Capture the cell that displays the provided text and extract its [x, y] central coordinate. 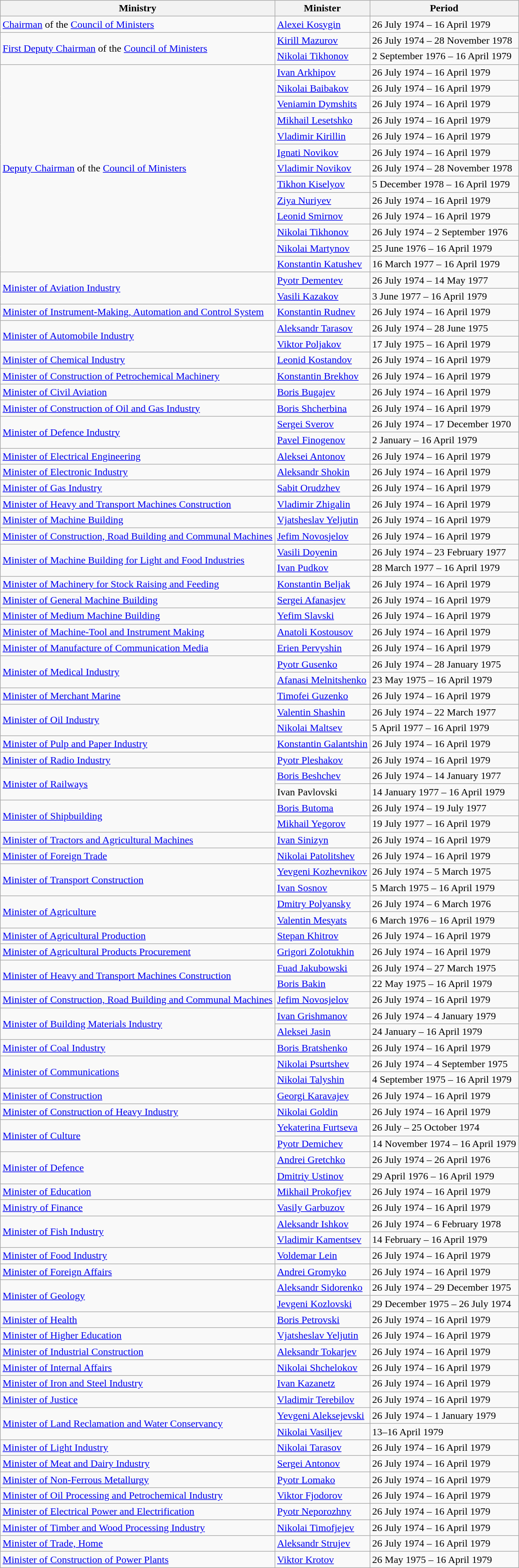
Timofei Guzenko [322, 696]
Minister of Chemical Industry [138, 360]
Konstantin Galantshin [322, 744]
Vladimir Kamentsev [322, 1240]
Minister of Trade, Home [138, 1544]
Pyotr Demichev [322, 1144]
Minister of Internal Affairs [138, 1368]
Ignati Novikov [322, 152]
Veniamin Dymshits [322, 104]
Boris Petrovski [322, 1320]
Minister of Food Industry [138, 1256]
Minister of Land Reclamation and Water Conservancy [138, 1423]
Georgi Karavajev [322, 1096]
Viktor Krotov [322, 1560]
Minister of Defence [138, 1168]
Vasily Garbuzov [322, 1208]
14 November 1974 – 16 April 1979 [444, 1144]
Yevgeni Kozhevnikov [322, 872]
Nikolai Martynov [322, 248]
Period [444, 8]
Minister of Transport Construction [138, 880]
5 December 1978 – 16 April 1979 [444, 184]
Ministry of Finance [138, 1208]
Minister of Merchant Marine [138, 696]
Minister of Automobile Industry [138, 336]
22 May 1975 – 16 April 1979 [444, 984]
Mikhail Yegorov [322, 824]
Minister of Construction of Power Plants [138, 1560]
Minister of Construction of Petrochemical Machinery [138, 376]
Vasili Kazakov [322, 296]
Alexei Kosygin [322, 24]
Minister of Higher Education [138, 1336]
Pyotr Gusenko [322, 664]
Minister of General Machine Building [138, 600]
Ivan Kazanetz [322, 1384]
Nikolai Timofjejev [322, 1528]
Minister of Fish Industry [138, 1232]
Minister of Foreign Affairs [138, 1272]
16 March 1977 – 16 April 1979 [444, 264]
Mikhail Prokofjev [322, 1192]
Deputy Chairman of the Council of Ministers [138, 168]
26 July 1974 – 23 February 1977 [444, 552]
Dmitriy Ustinov [322, 1176]
Yekaterina Furtseva [322, 1128]
Pyotr Pleshakov [322, 760]
Minister of Oil Processing and Petrochemical Industry [138, 1496]
Fuad Jakubowski [322, 968]
Minister of Health [138, 1320]
19 July 1977 – 16 April 1979 [444, 824]
Kirill Mazurov [322, 40]
25 June 1976 – 16 April 1979 [444, 248]
Minister of Defence Industry [138, 432]
Minister of Coal Industry [138, 1048]
Minister of Machine-Tool and Instrument Making [138, 632]
Minister of Construction of Heavy Industry [138, 1112]
26 July 1974 – 22 March 1977 [444, 712]
Konstantin Brekhov [322, 376]
Valentin Shashin [322, 712]
Pyotr Neporozhny [322, 1512]
Pyotr Dementev [322, 280]
Minister of Iron and Steel Industry [138, 1384]
14 January 1977 – 16 April 1979 [444, 792]
23 May 1975 – 16 April 1979 [444, 680]
26 July 1974 – 28 June 1975 [444, 328]
28 March 1977 – 16 April 1979 [444, 568]
Minister of Railways [138, 784]
Pyotr Lomako [322, 1479]
Leonid Kostandov [322, 360]
Ivan Arkhipov [322, 72]
Ziya Nuriyev [322, 200]
Yefim Slavski [322, 616]
First Deputy Chairman of the Council of Ministers [138, 48]
Minister of Agriculture [138, 912]
Aleksandr Ishkov [322, 1224]
Sergei Antonov [322, 1463]
26 July 1974 – 27 March 1975 [444, 968]
Erien Pervyshin [322, 648]
Minister of Justice [138, 1400]
Minister of Construction [138, 1096]
Ivan Sinizyn [322, 840]
29 April 1976 – 16 April 1979 [444, 1176]
Aleksandr Tarasov [322, 328]
Minister of Electrical Engineering [138, 456]
Minister of Tractors and Agricultural Machines [138, 840]
Minister of Machinery for Stock Raising and Feeding [138, 584]
Minister of Oil Industry [138, 720]
Minister of Radio Industry [138, 760]
Afanasi Melnitshenko [322, 680]
Aleksei Jasin [322, 1032]
Jevgeni Kozlovski [322, 1304]
Ivan Pudkov [322, 568]
Sabit Orudzhev [322, 488]
Yevgeni Aleksejevski [322, 1415]
Valentin Mesyats [322, 920]
2 September 1976 – 16 April 1979 [444, 56]
Minister of Aviation Industry [138, 288]
Vladimir Terebilov [322, 1400]
Aleksandr Sidorenko [322, 1288]
Nikolai Goldin [322, 1112]
Chairman of the Council of Ministers [138, 24]
Minister of Gas Industry [138, 488]
Ministry [138, 8]
26 July 1974 – 19 July 1977 [444, 808]
Minister of Agricultural Production [138, 936]
Konstantin Rudnev [322, 312]
Minister of Machine Building [138, 520]
26 July 1974 – 5 March 1975 [444, 872]
Minister of Pulp and Paper Industry [138, 744]
26 July 1974 – 4 September 1975 [444, 1064]
Minister of Shipbuilding [138, 816]
Aleksandr Strujev [322, 1544]
Andrei Gromyko [322, 1272]
26 July 1974 – 14 January 1977 [444, 776]
Nikolai Psurtshev [322, 1064]
Minister [322, 8]
Minister of Meat and Dairy Industry [138, 1463]
Nikolai Talyshin [322, 1080]
Anatoli Kostousov [322, 632]
14 February – 16 April 1979 [444, 1240]
26 May 1975 – 16 April 1979 [444, 1560]
Minister of Light Industry [138, 1447]
6 March 1976 – 16 April 1979 [444, 920]
Tikhon Kiselyov [322, 184]
5 March 1975 – 16 April 1979 [444, 888]
Pavel Finogenov [322, 440]
3 June 1977 – 16 April 1979 [444, 296]
Minister of Construction of Oil and Gas Industry [138, 408]
Aleksandr Tokarjev [322, 1352]
Minister of Medium Machine Building [138, 616]
Minister of Non-Ferrous Metallurgy [138, 1479]
Minister of Instrument-Making, Automation and Control System [138, 312]
Viktor Fjodorov [322, 1496]
2 January – 16 April 1979 [444, 440]
26 July 1974 – 6 February 1978 [444, 1224]
26 July – 25 October 1974 [444, 1128]
Nikolai Vasiljev [322, 1431]
Konstantin Katushev [322, 264]
26 July 1974 – 17 December 1970 [444, 424]
Minister of Industrial Construction [138, 1352]
Nikolai Tarasov [322, 1447]
Leonid Smirnov [322, 216]
Ivan Sosnov [322, 888]
Minister of Geology [138, 1296]
Stepan Khitrov [322, 936]
26 July 1974 – 26 April 1976 [444, 1160]
Minister of Manufacture of Communication Media [138, 648]
5 April 1977 – 16 April 1979 [444, 728]
Minister of Education [138, 1192]
Minister of Culture [138, 1136]
Sergei Afanasjev [322, 600]
26 July 1974 – 14 May 1977 [444, 280]
Voldemar Lein [322, 1256]
Nikolai Baibakov [322, 88]
Minister of Electrical Power and Electrification [138, 1512]
26 July 1974 – 6 March 1976 [444, 904]
Minister of Electronic Industry [138, 472]
26 July 1974 – 2 September 1976 [444, 232]
Aleksandr Shokin [322, 472]
Boris Bugajev [322, 392]
Nikolai Maltsev [322, 728]
Mikhail Lesetshko [322, 120]
Ivan Pavlovski [322, 792]
Minister of Timber and Wood Processing Industry [138, 1528]
Nikolai Shchelokov [322, 1368]
Aleksei Antonov [322, 456]
Vladimir Zhigalin [322, 504]
Boris Shcherbina [322, 408]
Vladimir Kirillin [322, 136]
Sergei Sverov [322, 424]
Boris Butoma [322, 808]
Dmitry Polyansky [322, 904]
4 September 1975 – 16 April 1979 [444, 1080]
Minister of Building Materials Industry [138, 1024]
Andrei Gretchko [322, 1160]
Boris Beshchev [322, 776]
Boris Bratshenko [322, 1048]
Minister of Agricultural Products Procurement [138, 952]
Nikolai Patolitshev [322, 856]
26 July 1974 – 28 January 1975 [444, 664]
13–16 April 1979 [444, 1431]
29 December 1975 – 26 July 1974 [444, 1304]
Viktor Poljakov [322, 344]
17 July 1975 – 16 April 1979 [444, 344]
Vasili Doyenin [322, 552]
Minister of Foreign Trade [138, 856]
Grigori Zolotukhin [322, 952]
26 July 1974 – 4 January 1979 [444, 1016]
26 July 1974 – 29 December 1975 [444, 1288]
Boris Bakin [322, 984]
Minister of Civil Aviation [138, 392]
Minister of Machine Building for Light and Food Industries [138, 560]
Minister of Communications [138, 1072]
Minister of Medical Industry [138, 672]
24 January – 16 April 1979 [444, 1032]
Ivan Grishmanov [322, 1016]
Vladimir Novikov [322, 168]
26 July 1974 – 1 January 1979 [444, 1415]
Konstantin Beljak [322, 584]
